Capture the cell that displays the provided text and extract its [x, y] central coordinate. 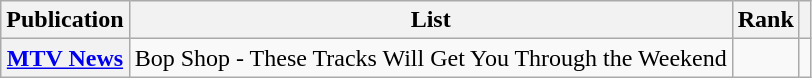
Bop Shop - These Tracks Will Get You Through the Weekend [430, 58]
Publication [65, 20]
Rank [766, 20]
List [430, 20]
MTV News [65, 58]
